Scan for the cell matching the given text and deliver its (x, y) coordinate at center. 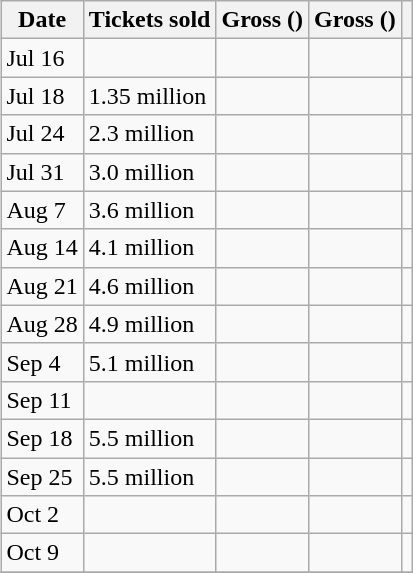
Date (42, 20)
Oct 9 (42, 553)
5.1 million (150, 362)
Sep 18 (42, 438)
3.6 million (150, 210)
Tickets sold (150, 20)
Sep 25 (42, 477)
Aug 21 (42, 286)
4.1 million (150, 248)
4.6 million (150, 286)
Jul 18 (42, 96)
Jul 31 (42, 172)
Sep 11 (42, 400)
Aug 7 (42, 210)
Sep 4 (42, 362)
2.3 million (150, 134)
1.35 million (150, 96)
Jul 24 (42, 134)
4.9 million (150, 324)
3.0 million (150, 172)
Aug 14 (42, 248)
Oct 2 (42, 515)
Aug 28 (42, 324)
Jul 16 (42, 58)
